Identify which cell holds the provided text, then report its (X, Y) central coordinate. 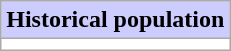
Historical population (116, 20)
